Return the (x, y) coordinate for the center point of the cell that contains the specified text.  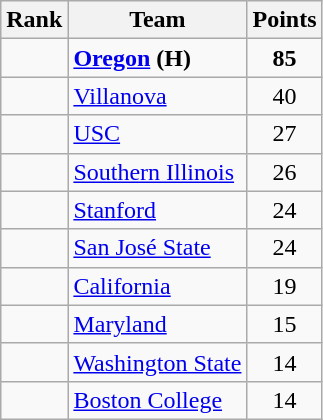
Oregon (H) (158, 58)
Boston College (158, 400)
26 (284, 172)
Rank (34, 20)
Washington State (158, 362)
Villanova (158, 96)
Points (284, 20)
19 (284, 286)
Stanford (158, 210)
27 (284, 134)
California (158, 286)
San José State (158, 248)
85 (284, 58)
Southern Illinois (158, 172)
USC (158, 134)
15 (284, 324)
40 (284, 96)
Maryland (158, 324)
Team (158, 20)
